Return [x, y] of the center of cell containing provided text 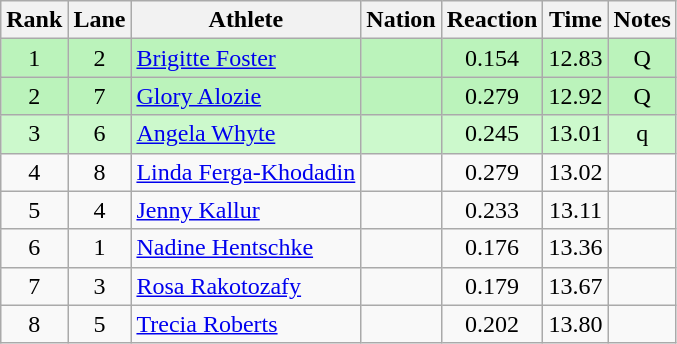
Rosa Rakotozafy [246, 286]
Brigitte Foster [246, 58]
Angela Whyte [246, 134]
Reaction [492, 20]
0.179 [492, 286]
q [642, 134]
13.67 [576, 286]
Nadine Hentschke [246, 248]
Nation [401, 20]
13.02 [576, 172]
0.245 [492, 134]
Rank [34, 20]
0.202 [492, 324]
12.92 [576, 96]
13.36 [576, 248]
Athlete [246, 20]
13.80 [576, 324]
Glory Alozie [246, 96]
Time [576, 20]
Jenny Kallur [246, 210]
13.11 [576, 210]
Linda Ferga-Khodadin [246, 172]
12.83 [576, 58]
0.233 [492, 210]
Notes [642, 20]
0.154 [492, 58]
13.01 [576, 134]
Trecia Roberts [246, 324]
Lane [100, 20]
0.176 [492, 248]
